Capture the cell that displays the provided text and extract its (x, y) central coordinate. 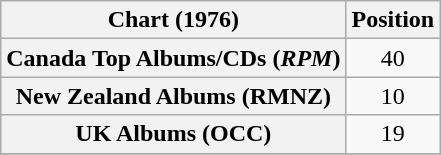
Position (393, 20)
40 (393, 58)
19 (393, 134)
UK Albums (OCC) (174, 134)
New Zealand Albums (RMNZ) (174, 96)
Chart (1976) (174, 20)
10 (393, 96)
Canada Top Albums/CDs (RPM) (174, 58)
